For the text-containing cell, return its midpoint in (x, y) coordinate format. 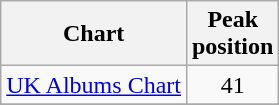
41 (232, 85)
Peakposition (232, 34)
UK Albums Chart (94, 85)
Chart (94, 34)
